Return (X, Y) of the center of cell containing provided text 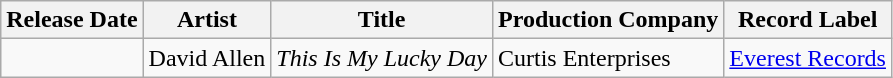
Artist (207, 20)
David Allen (207, 58)
Record Label (808, 20)
Curtis Enterprises (608, 58)
Everest Records (808, 58)
Title (382, 20)
Production Company (608, 20)
Release Date (72, 20)
This Is My Lucky Day (382, 58)
